Return (x, y) of the center of cell containing provided text 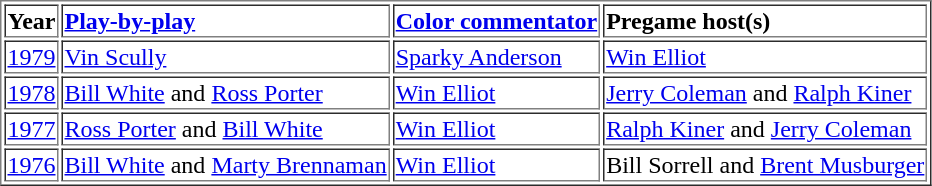
Pregame host(s) (765, 20)
Color commentator (496, 20)
Ross Porter and Bill White (226, 128)
1979 (31, 56)
Sparky Anderson (496, 56)
1977 (31, 128)
Jerry Coleman and Ralph Kiner (765, 92)
1978 (31, 92)
Year (31, 20)
Play-by-play (226, 20)
Vin Scully (226, 56)
1976 (31, 164)
Bill White and Marty Brennaman (226, 164)
Bill Sorrell and Brent Musburger (765, 164)
Bill White and Ross Porter (226, 92)
Ralph Kiner and Jerry Coleman (765, 128)
